Output the [x, y] coordinate of the center of the cell containing the given text.  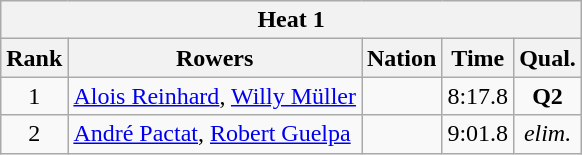
Q2 [548, 96]
Qual. [548, 58]
Heat 1 [292, 20]
2 [34, 134]
8:17.8 [478, 96]
1 [34, 96]
André Pactat, Robert Guelpa [215, 134]
Rank [34, 58]
Nation [402, 58]
9:01.8 [478, 134]
elim. [548, 134]
Alois Reinhard, Willy Müller [215, 96]
Rowers [215, 58]
Time [478, 58]
